Identify which cell holds the provided text, then report its [X, Y] central coordinate. 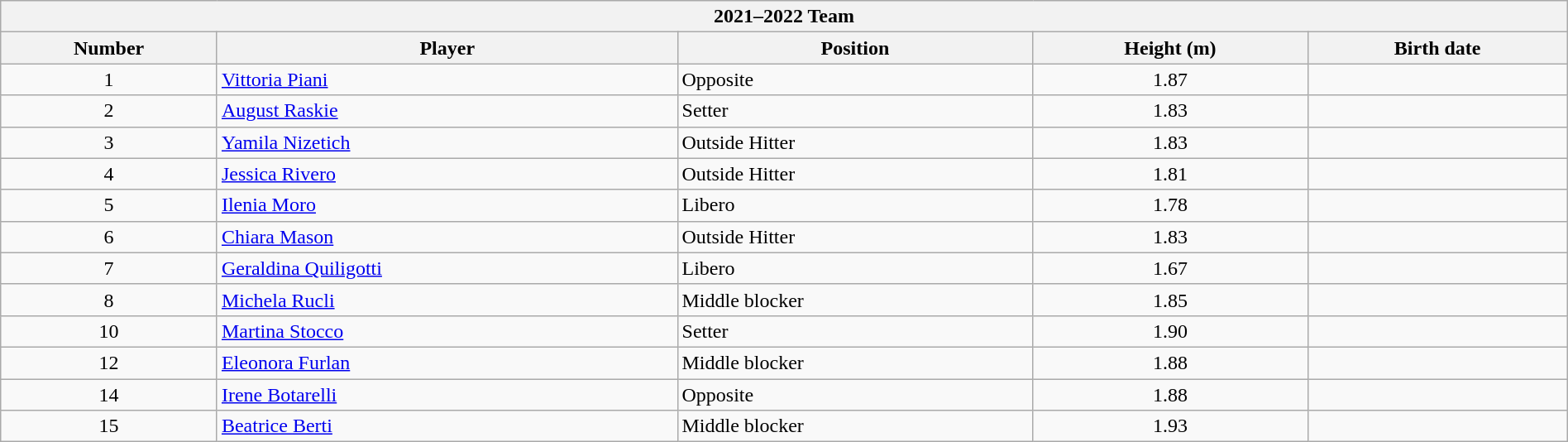
6 [109, 237]
Martina Stocco [447, 331]
10 [109, 331]
7 [109, 268]
1.87 [1170, 79]
Beatrice Berti [447, 426]
August Raskie [447, 111]
15 [109, 426]
1.85 [1170, 300]
1.81 [1170, 174]
Vittoria Piani [447, 79]
12 [109, 363]
1.67 [1170, 268]
Player [447, 48]
5 [109, 205]
Irene Botarelli [447, 395]
Chiara Mason [447, 237]
Jessica Rivero [447, 174]
Michela Rucli [447, 300]
1.90 [1170, 331]
Yamila Nizetich [447, 142]
Geraldina Quiligotti [447, 268]
1.78 [1170, 205]
4 [109, 174]
1.93 [1170, 426]
Height (m) [1170, 48]
Number [109, 48]
Ilenia Moro [447, 205]
1 [109, 79]
Eleonora Furlan [447, 363]
3 [109, 142]
14 [109, 395]
8 [109, 300]
2021–2022 Team [784, 17]
Position [855, 48]
2 [109, 111]
Birth date [1437, 48]
